Return [x, y] of the center of cell containing provided text 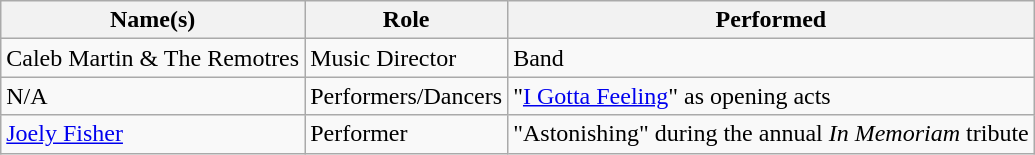
Joely Fisher [153, 134]
Music Director [406, 58]
Band [772, 58]
Performers/Dancers [406, 96]
"I Gotta Feeling" as opening acts [772, 96]
N/A [153, 96]
Role [406, 20]
"Astonishing" during the annual In Memoriam tribute [772, 134]
Performed [772, 20]
Performer [406, 134]
Caleb Martin & The Remotres [153, 58]
Name(s) [153, 20]
